Find where the given text appears and provide that cell's center as [x, y] coordinate. 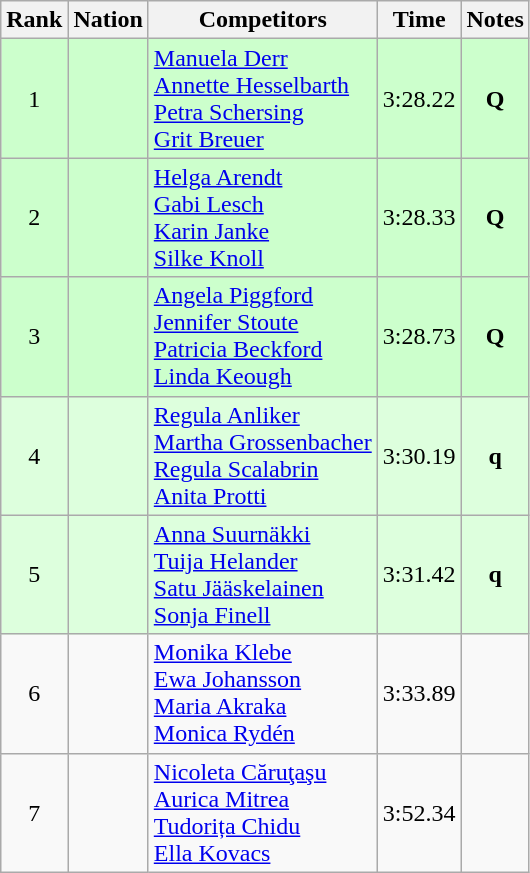
Helga ArendtGabi LeschKarin JankeSilke Knoll [262, 218]
3:52.34 [419, 812]
Time [419, 20]
Monika KlebeEwa JohanssonMaria AkrakaMonica Rydén [262, 694]
Nicoleta CăruţaşuAurica MitreaTudorița ChiduElla Kovacs [262, 812]
3 [34, 336]
3:28.33 [419, 218]
Competitors [262, 20]
3:30.19 [419, 456]
4 [34, 456]
Rank [34, 20]
Nation [108, 20]
1 [34, 98]
3:28.73 [419, 336]
2 [34, 218]
3:31.42 [419, 574]
Angela PiggfordJennifer StoutePatricia BeckfordLinda Keough [262, 336]
5 [34, 574]
Anna SuurnäkkiTuija HelanderSatu JääskelainenSonja Finell [262, 574]
3:28.22 [419, 98]
Regula AnlikerMartha GrossenbacherRegula ScalabrinAnita Protti [262, 456]
Notes [495, 20]
7 [34, 812]
3:33.89 [419, 694]
Manuela DerrAnnette HesselbarthPetra SchersingGrit Breuer [262, 98]
6 [34, 694]
